Search for the cell housing the specified text and yield its (X, Y) center coordinate. 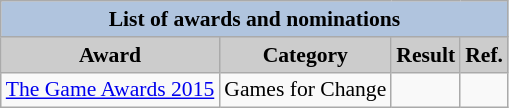
Games for Change (305, 90)
Category (305, 55)
Award (110, 55)
Ref. (484, 55)
List of awards and nominations (254, 19)
The Game Awards 2015 (110, 90)
Result (426, 55)
